Output the (X, Y) coordinate of the center of the cell containing the given text.  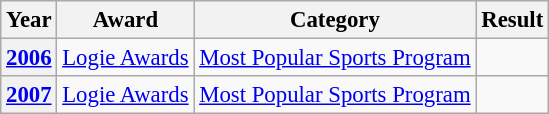
Year (29, 20)
Result (512, 20)
2006 (29, 58)
Category (335, 20)
Award (126, 20)
2007 (29, 95)
